Determine the (X, Y) coordinate at the center of the cell enclosing the given text.  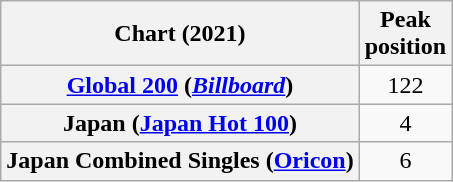
Chart (2021) (180, 34)
Japan Combined Singles (Oricon) (180, 161)
Japan (Japan Hot 100) (180, 123)
122 (405, 85)
4 (405, 123)
Global 200 (Billboard) (180, 85)
6 (405, 161)
Peakposition (405, 34)
